Return [x, y] of the center of cell containing provided text 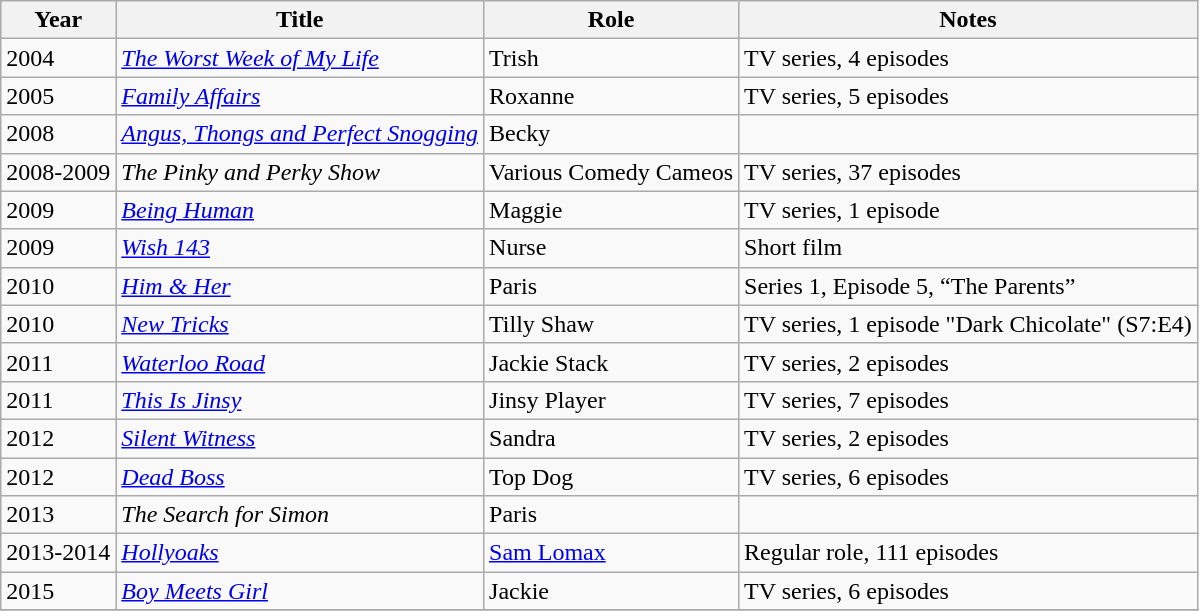
Tilly Shaw [612, 324]
Nurse [612, 248]
The Worst Week of My Life [300, 58]
This Is Jinsy [300, 400]
TV series, 1 episode "Dark Chicolate" (S7:E4) [968, 324]
Regular role, 111 episodes [968, 553]
Role [612, 20]
Being Human [300, 210]
Angus, Thongs and Perfect Snogging [300, 134]
Year [58, 20]
Waterloo Road [300, 362]
New Tricks [300, 324]
Wish 143 [300, 248]
2008-2009 [58, 172]
TV series, 7 episodes [968, 400]
Jinsy Player [612, 400]
Short film [968, 248]
The Search for Simon [300, 515]
2013 [58, 515]
Sandra [612, 438]
TV series, 5 episodes [968, 96]
Top Dog [612, 477]
TV series, 37 episodes [968, 172]
2004 [58, 58]
Series 1, Episode 5, “The Parents” [968, 286]
Various Comedy Cameos [612, 172]
Becky [612, 134]
2015 [58, 591]
TV series, 4 episodes [968, 58]
Jackie [612, 591]
2008 [58, 134]
Sam Lomax [612, 553]
2005 [58, 96]
Maggie [612, 210]
Trish [612, 58]
Boy Meets Girl [300, 591]
2013-2014 [58, 553]
Jackie Stack [612, 362]
Silent Witness [300, 438]
Notes [968, 20]
TV series, 1 episode [968, 210]
Title [300, 20]
The Pinky and Perky Show [300, 172]
Roxanne [612, 96]
Family Affairs [300, 96]
Dead Boss [300, 477]
Hollyoaks [300, 553]
Him & Her [300, 286]
